Extract the [X, Y] coordinate from the center of the cell holding the provided text.  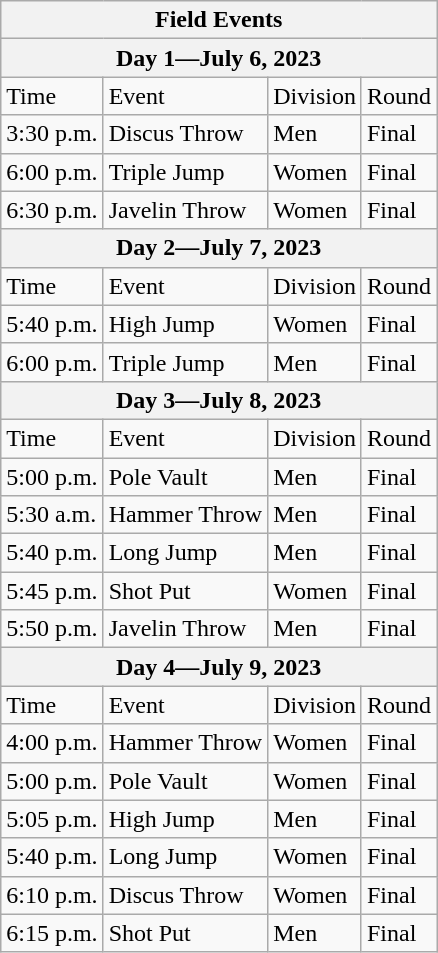
6:10 p.m. [52, 895]
Day 2—July 7, 2023 [219, 248]
3:30 p.m. [52, 134]
6:15 p.m. [52, 933]
5:05 p.m. [52, 819]
6:30 p.m. [52, 210]
Day 1—July 6, 2023 [219, 58]
Day 3—July 8, 2023 [219, 400]
Field Events [219, 20]
5:30 a.m. [52, 515]
Day 4—July 9, 2023 [219, 667]
5:50 p.m. [52, 629]
5:45 p.m. [52, 591]
4:00 p.m. [52, 743]
